Determine the [X, Y] coordinate at the center of the cell enclosing the given text.  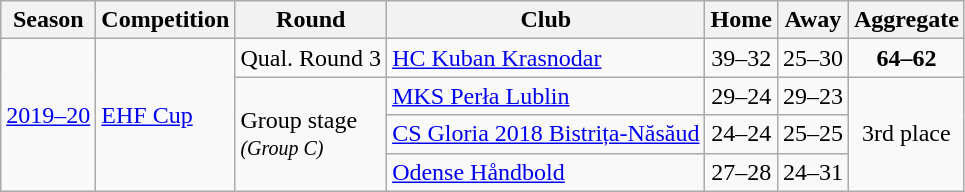
Group stage (Group C) [311, 134]
Away [812, 20]
25–25 [812, 134]
39–32 [741, 58]
MKS Perła Lublin [546, 96]
Club [546, 20]
27–28 [741, 172]
29–24 [741, 96]
Round [311, 20]
2019–20 [48, 115]
Odense Håndbold [546, 172]
Qual. Round 3 [311, 58]
24–31 [812, 172]
Aggregate [906, 20]
Competition [166, 20]
64–62 [906, 58]
HC Kuban Krasnodar [546, 58]
3rd place [906, 134]
CS Gloria 2018 Bistrița-Năsăud [546, 134]
Season [48, 20]
29–23 [812, 96]
EHF Cup [166, 115]
Home [741, 20]
25–30 [812, 58]
24–24 [741, 134]
